Output the (X, Y) coordinate of the center of the cell containing the given text.  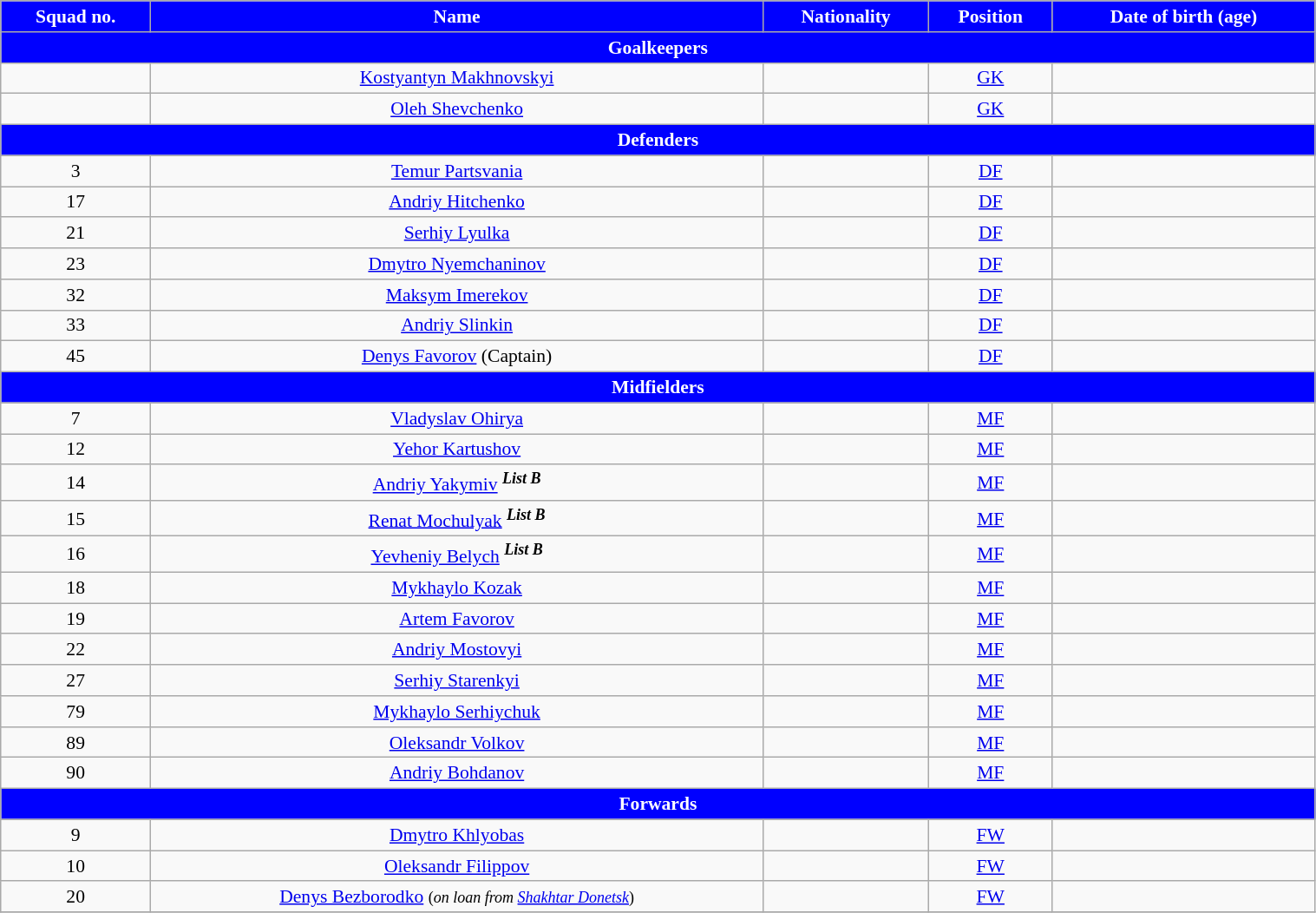
9 (76, 835)
90 (76, 773)
23 (76, 264)
22 (76, 650)
Dmytro Nyemchaninov (457, 264)
20 (76, 897)
Date of birth (age) (1183, 16)
Goalkeepers (658, 48)
Andriy Hitchenko (457, 202)
Andriy Mostovyi (457, 650)
Oleksandr Volkov (457, 743)
17 (76, 202)
19 (76, 619)
3 (76, 171)
10 (76, 866)
Kostyantyn Makhnovskyi (457, 78)
Name (457, 16)
Maksym Imerekov (457, 295)
7 (76, 418)
79 (76, 712)
Position (991, 16)
Yevheniy Belych List B (457, 554)
14 (76, 483)
Artem Favorov (457, 619)
Midfielders (658, 388)
18 (76, 588)
45 (76, 357)
Denys Bezborodko (on loan from Shakhtar Donetsk) (457, 897)
Serhiy Lyulka (457, 233)
Renat Mochulyak List B (457, 519)
Oleksandr Filippov (457, 866)
Serhiy Starenkyi (457, 680)
Andriy Yakymiv List B (457, 483)
21 (76, 233)
Yehor Kartushov (457, 450)
Mykhaylo Serhiychuk (457, 712)
Temur Partsvania (457, 171)
Nationality (847, 16)
16 (76, 554)
Dmytro Khlyobas (457, 835)
Mykhaylo Kozak (457, 588)
32 (76, 295)
89 (76, 743)
Squad no. (76, 16)
Forwards (658, 805)
Andriy Slinkin (457, 325)
15 (76, 519)
Andriy Bohdanov (457, 773)
Denys Favorov (Captain) (457, 357)
33 (76, 325)
Defenders (658, 141)
Vladyslav Ohirya (457, 418)
Oleh Shevchenko (457, 109)
12 (76, 450)
27 (76, 680)
